Detect which cell encompasses the target text, then output its [X, Y] center coordinate. 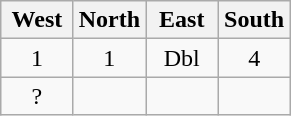
North [109, 20]
East [182, 20]
Dbl [182, 58]
? [37, 96]
West [37, 20]
South [254, 20]
4 [254, 58]
